Determine the (X, Y) coordinate at the center of the cell enclosing the given text.  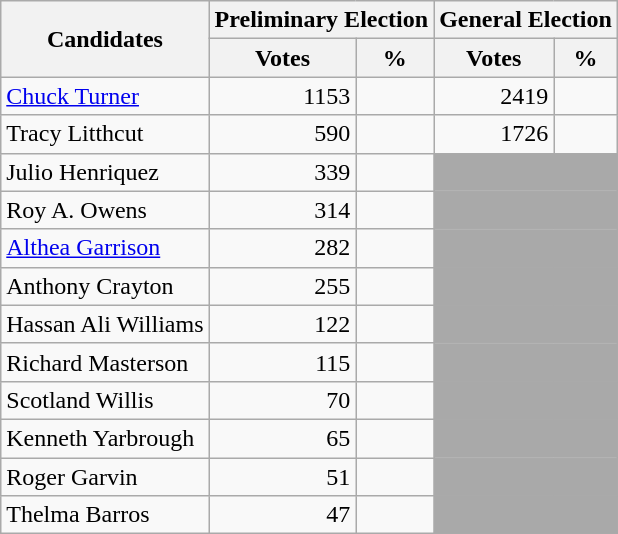
51 (282, 477)
Hassan Ali Williams (105, 324)
Richard Masterson (105, 362)
47 (282, 515)
122 (282, 324)
282 (282, 248)
1153 (282, 96)
Julio Henriquez (105, 172)
Althea Garrison (105, 248)
65 (282, 438)
255 (282, 286)
Roy A. Owens (105, 210)
Candidates (105, 39)
General Election (526, 20)
Kenneth Yarbrough (105, 438)
70 (282, 400)
Thelma Barros (105, 515)
1726 (494, 134)
Scotland Willis (105, 400)
590 (282, 134)
Anthony Crayton (105, 286)
Chuck Turner (105, 96)
Roger Garvin (105, 477)
115 (282, 362)
339 (282, 172)
2419 (494, 96)
314 (282, 210)
Preliminary Election (322, 20)
Tracy Litthcut (105, 134)
